Locate the cell with the specified text and output its [x, y] center coordinate. 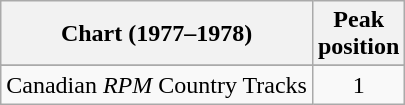
1 [358, 85]
Chart (1977–1978) [157, 34]
Peakposition [358, 34]
Canadian RPM Country Tracks [157, 85]
